Search for the cell housing the specified text and yield its (x, y) center coordinate. 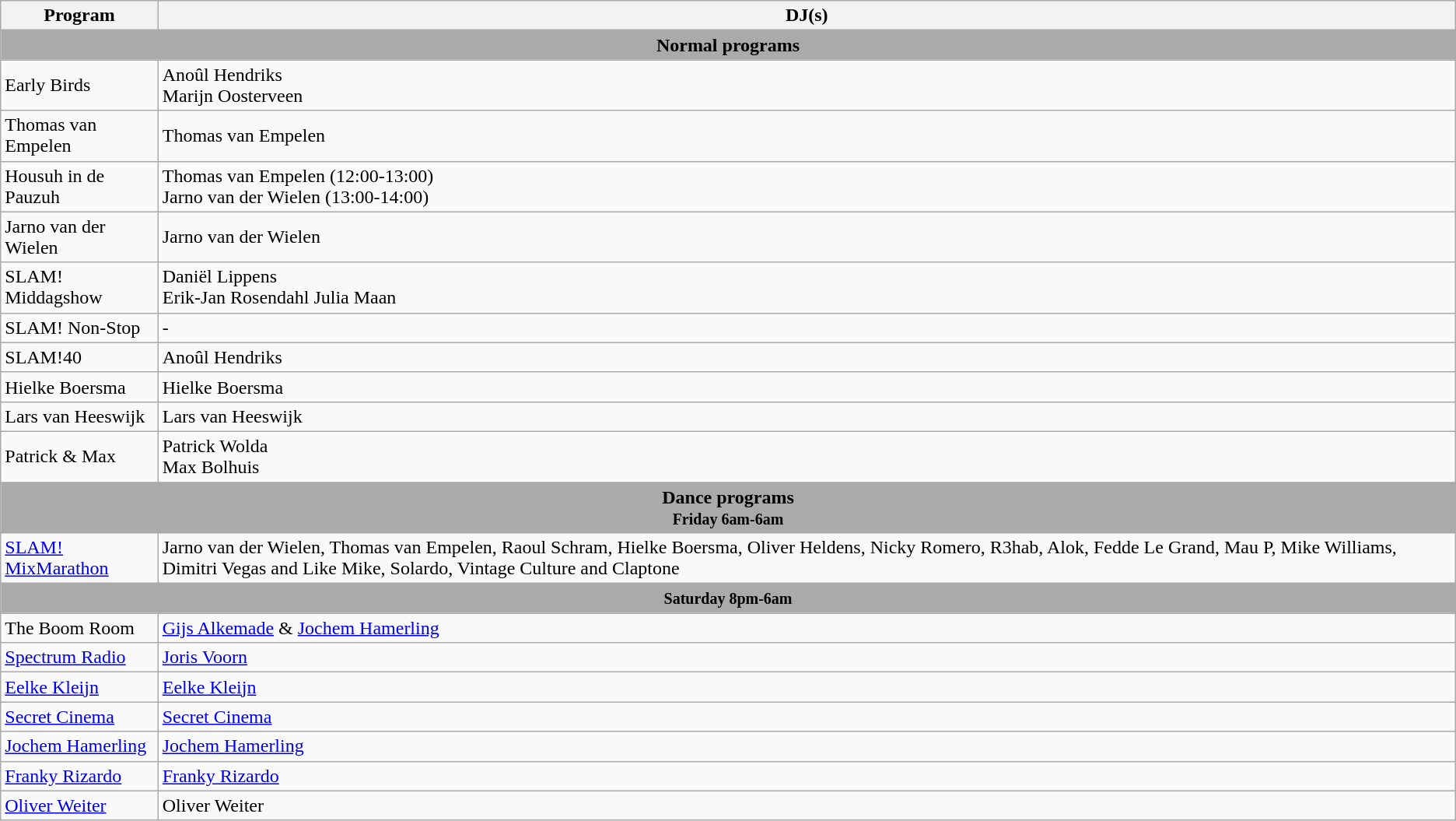
Normal programs (728, 45)
SLAM! Non-Stop (79, 328)
Patrick & Max (79, 456)
Gijs Alkemade & Jochem Hamerling (807, 628)
Anoûl Hendriks (807, 357)
SLAM! Middagshow (79, 288)
The Boom Room (79, 628)
Daniël LippensErik-Jan Rosendahl Julia Maan (807, 288)
Patrick WoldaMax Bolhuis (807, 456)
Thomas van Empelen (12:00-13:00)Jarno van der Wielen (13:00-14:00) (807, 187)
Spectrum Radio (79, 658)
Early Birds (79, 86)
- (807, 328)
DJ(s) (807, 16)
SLAM! MixMarathon (79, 559)
Housuh in de Pauzuh (79, 187)
Joris Voorn (807, 658)
SLAM!40 (79, 357)
Program (79, 16)
Anoûl HendriksMarijn Oosterveen (807, 86)
Saturday 8pm-6am (728, 598)
Dance programsFriday 6am-6am (728, 507)
